Identify which cell holds the provided text, then report its (x, y) central coordinate. 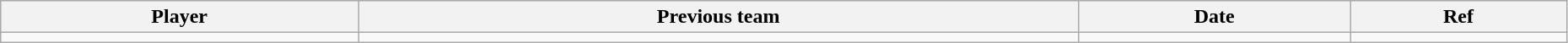
Date (1215, 17)
Ref (1459, 17)
Previous team (719, 17)
Player (180, 17)
